Search for the cell housing the specified text and yield its [x, y] center coordinate. 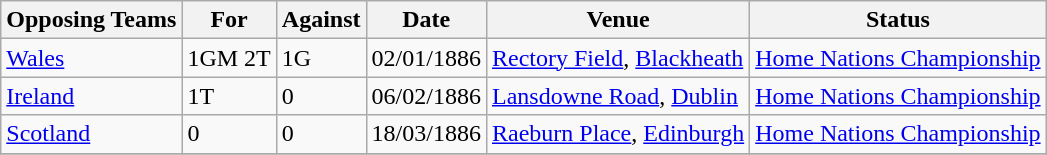
Against [321, 20]
1G [321, 58]
02/01/1886 [426, 58]
For [229, 20]
Lansdowne Road, Dublin [618, 96]
Rectory Field, Blackheath [618, 58]
Date [426, 20]
Opposing Teams [92, 20]
Raeburn Place, Edinburgh [618, 134]
06/02/1886 [426, 96]
Wales [92, 58]
1T [229, 96]
1GM 2T [229, 58]
Venue [618, 20]
Ireland [92, 96]
18/03/1886 [426, 134]
Status [898, 20]
Scotland [92, 134]
